Identify which cell holds the provided text, then report its (X, Y) central coordinate. 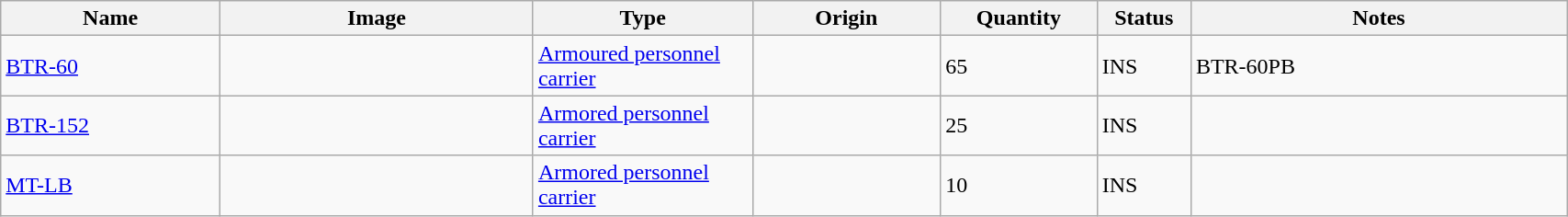
10 (1019, 186)
BTR-60 (110, 66)
Name (110, 18)
Quantity (1019, 18)
Notes (1378, 18)
25 (1019, 125)
65 (1019, 66)
Image (377, 18)
BTR-152 (110, 125)
Status (1144, 18)
MT-LB (110, 186)
Origin (847, 18)
Type (643, 18)
Armoured personnel carrier (643, 66)
BTR-60PB (1378, 66)
